Search for the cell housing the specified text and yield its (x, y) center coordinate. 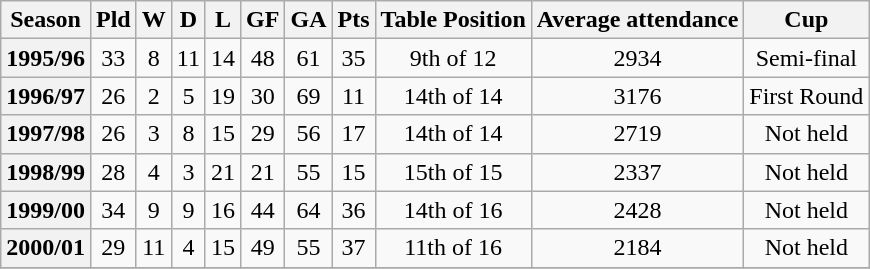
Season (46, 20)
30 (263, 96)
Table Position (453, 20)
69 (308, 96)
2337 (638, 172)
15th of 15 (453, 172)
Pld (113, 20)
GA (308, 20)
1995/96 (46, 58)
Semi-final (806, 58)
56 (308, 134)
2719 (638, 134)
9th of 12 (453, 58)
35 (354, 58)
49 (263, 248)
16 (222, 210)
19 (222, 96)
Pts (354, 20)
37 (354, 248)
1997/98 (46, 134)
3176 (638, 96)
1999/00 (46, 210)
17 (354, 134)
2184 (638, 248)
48 (263, 58)
61 (308, 58)
11th of 16 (453, 248)
W (154, 20)
2428 (638, 210)
2 (154, 96)
Average attendance (638, 20)
2934 (638, 58)
33 (113, 58)
1996/97 (46, 96)
44 (263, 210)
36 (354, 210)
D (188, 20)
First Round (806, 96)
14 (222, 58)
28 (113, 172)
1998/99 (46, 172)
L (222, 20)
34 (113, 210)
5 (188, 96)
14th of 16 (453, 210)
64 (308, 210)
2000/01 (46, 248)
Cup (806, 20)
GF (263, 20)
